Pinpoint the cell where the given text exists, returning its [x, y] midpoint coordinate. 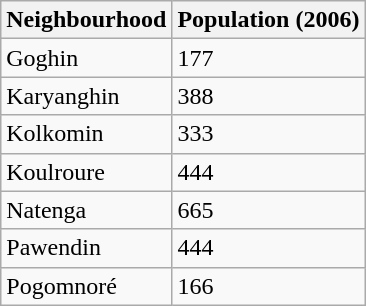
Neighbourhood [86, 20]
Goghin [86, 58]
166 [268, 286]
Pogomnoré [86, 286]
Pawendin [86, 248]
Karyanghin [86, 96]
333 [268, 134]
Kolkomin [86, 134]
Natenga [86, 210]
Population (2006) [268, 20]
665 [268, 210]
Koulroure [86, 172]
388 [268, 96]
177 [268, 58]
